Determine the (x, y) coordinate at the center of the cell enclosing the given text.  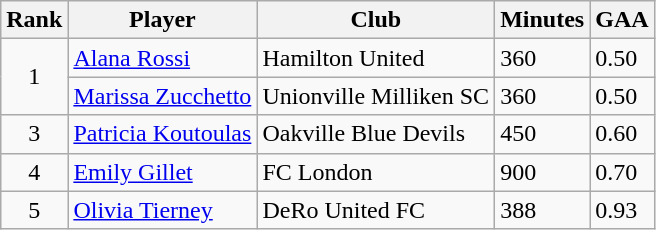
Oakville Blue Devils (376, 134)
Club (376, 20)
FC London (376, 172)
Patricia Koutoulas (162, 134)
3 (34, 134)
Minutes (542, 20)
Rank (34, 20)
5 (34, 210)
0.70 (622, 172)
0.93 (622, 210)
Olivia Tierney (162, 210)
388 (542, 210)
900 (542, 172)
Player (162, 20)
DeRo United FC (376, 210)
Emily Gillet (162, 172)
450 (542, 134)
0.60 (622, 134)
GAA (622, 20)
1 (34, 77)
Hamilton United (376, 58)
4 (34, 172)
Alana Rossi (162, 58)
Marissa Zucchetto (162, 96)
Unionville Milliken SC (376, 96)
